Capture the cell that displays the provided text and extract its (X, Y) central coordinate. 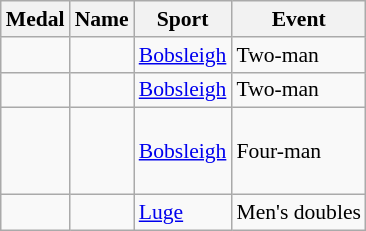
Name (102, 19)
Sport (183, 19)
Men's doubles (298, 213)
Four-man (298, 152)
Event (298, 19)
Medal (36, 19)
Luge (183, 213)
